From the cell containing the given text, extract its center point as [X, Y] coordinate. 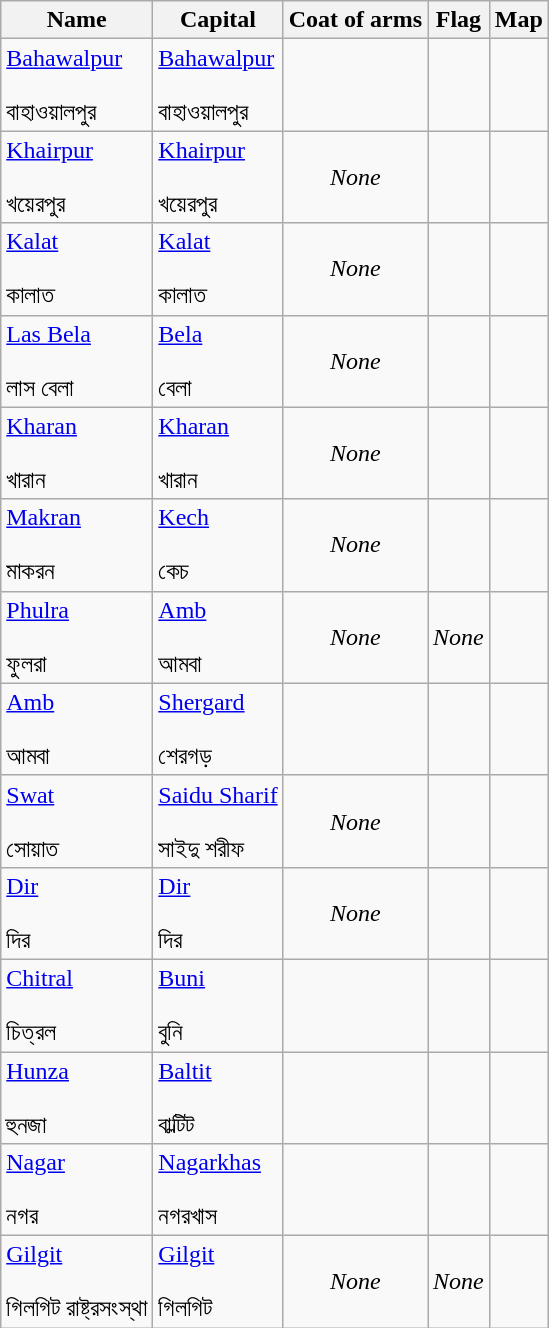
Name [77, 20]
Baltitবাল্টিট [218, 1098]
Coat of arms [355, 20]
Kechকেচ [218, 545]
Buniবুনি [218, 1005]
Shergardশেরগড় [218, 729]
Hunzaহুনজা [77, 1098]
Phulraফুলরা [77, 637]
Swatসোয়াত [77, 821]
Gilgitগিলগিট [218, 1282]
Gilgitগিলগিট রাষ্ট্রসংস্থা [77, 1282]
Flag [459, 20]
Chitralচিত্রল [77, 1005]
Map [518, 20]
Capital [218, 20]
Nagarনগর [77, 1190]
Nagarkhasনগরখাস [218, 1190]
Makranমাকরন [77, 545]
Belaবেলা [218, 361]
Saidu Sharifসাইদু শরীফ [218, 821]
Las Belaলাস বেলা [77, 361]
